Pinpoint the cell where the given text exists, returning its (X, Y) midpoint coordinate. 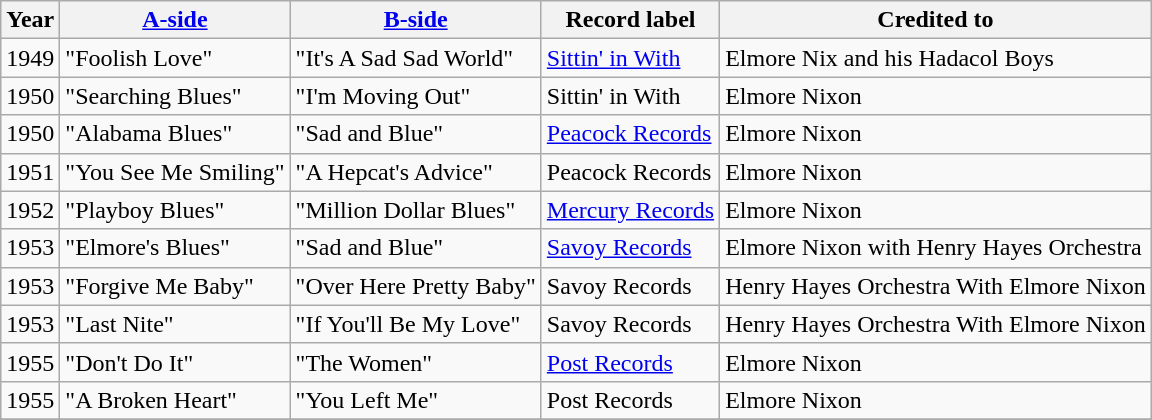
"It's A Sad Sad World" (416, 58)
Elmore Nixon with Henry Hayes Orchestra (936, 248)
B-side (416, 20)
1952 (30, 210)
1951 (30, 172)
1949 (30, 58)
"You Left Me" (416, 400)
Mercury Records (630, 210)
Record label (630, 20)
"Foolish Love" (175, 58)
"A Broken Heart" (175, 400)
"The Women" (416, 362)
Credited to (936, 20)
A-side (175, 20)
"A Hepcat's Advice" (416, 172)
"Don't Do It" (175, 362)
"I'm Moving Out" (416, 96)
"Last Nite" (175, 324)
"Elmore's Blues" (175, 248)
"Alabama Blues" (175, 134)
Year (30, 20)
"If You'll Be My Love" (416, 324)
"Over Here Pretty Baby" (416, 286)
"You See Me Smiling" (175, 172)
"Forgive Me Baby" (175, 286)
Elmore Nix and his Hadacol Boys (936, 58)
"Million Dollar Blues" (416, 210)
"Searching Blues" (175, 96)
"Playboy Blues" (175, 210)
